Identify which cell holds the provided text, then report its [X, Y] central coordinate. 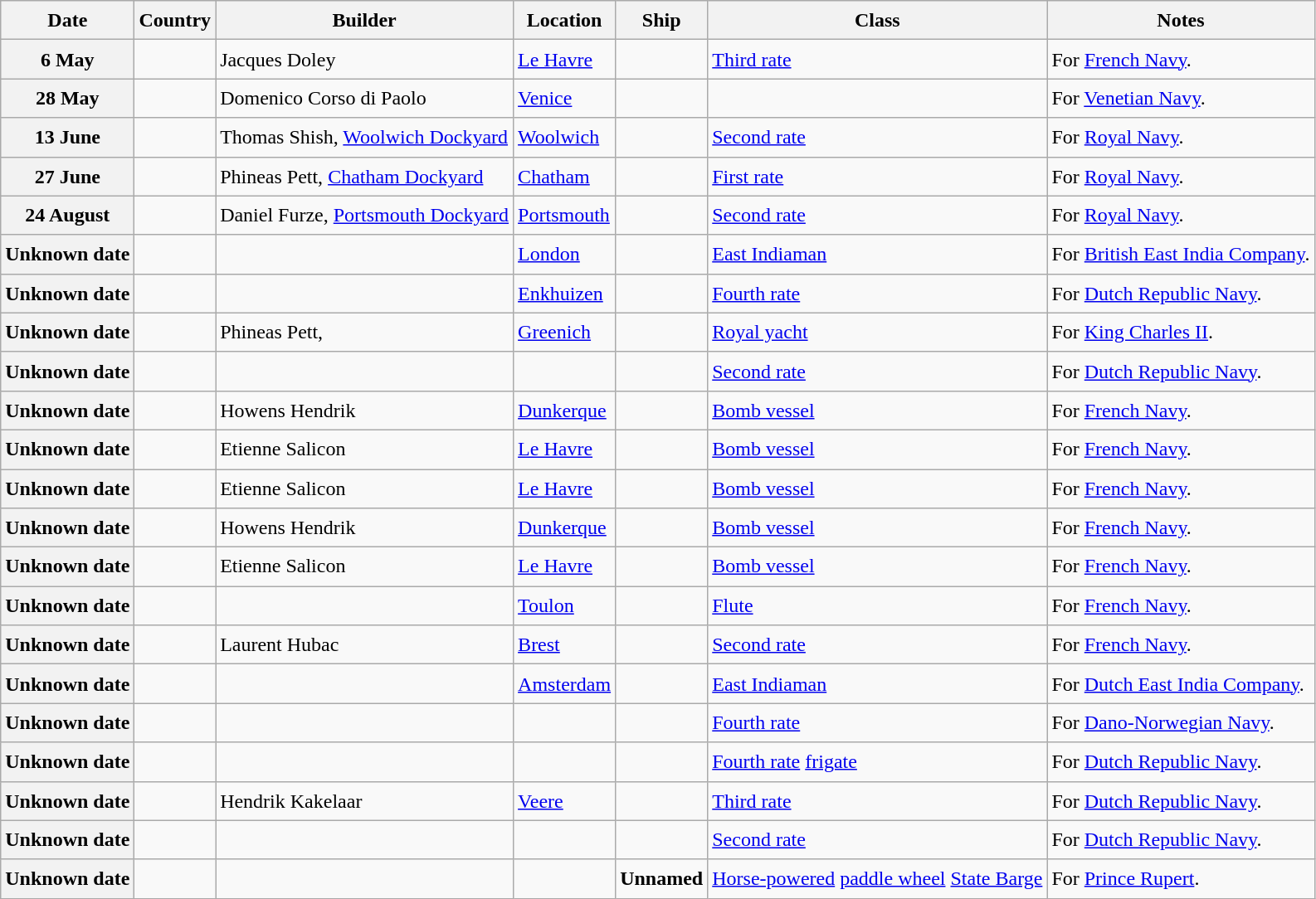
24 August [68, 216]
For King Charles II. [1181, 332]
Chatham [564, 176]
Amsterdam [564, 683]
Thomas Shish, Woolwich Dockyard [365, 138]
Brest [564, 645]
Daniel Furze, Portsmouth Dockyard [365, 216]
Builder [365, 20]
Domenico Corso di Paolo [365, 98]
Toulon [564, 605]
London [564, 254]
13 June [68, 138]
Veere [564, 801]
For Venetian Navy. [1181, 98]
For Dano-Norwegian Navy. [1181, 723]
Phineas Pett, [365, 332]
Country [175, 20]
Jacques Doley [365, 60]
For Prince Rupert. [1181, 879]
Venice [564, 98]
27 June [68, 176]
Date [68, 20]
For Dutch East India Company. [1181, 683]
6 May [68, 60]
Ship [662, 20]
Enkhuizen [564, 294]
For British East India Company. [1181, 254]
Hendrik Kakelaar [365, 801]
Woolwich [564, 138]
Fourth rate frigate [878, 761]
Class [878, 20]
Location [564, 20]
Portsmouth [564, 216]
First rate [878, 176]
Laurent Hubac [365, 645]
Flute [878, 605]
Notes [1181, 20]
Greenich [564, 332]
Horse-powered paddle wheel State Barge [878, 879]
Royal yacht [878, 332]
Phineas Pett, Chatham Dockyard [365, 176]
Unnamed [662, 879]
28 May [68, 98]
